Return the (X, Y) coordinate for the center point of the cell that contains the specified text.  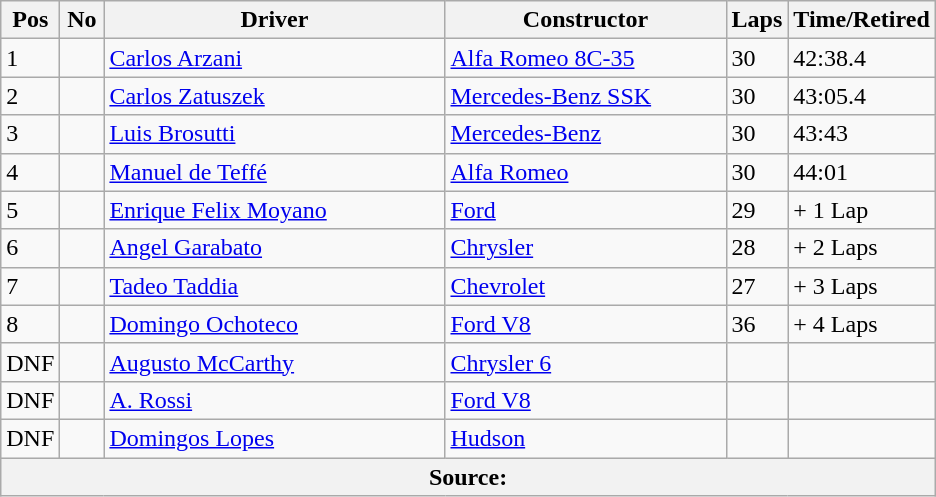
27 (757, 286)
Driver (274, 20)
5 (30, 210)
Angel Garabato (274, 248)
Luis Brosutti (274, 134)
+ 4 Laps (862, 324)
Constructor (586, 20)
6 (30, 248)
2 (30, 96)
3 (30, 134)
Time/Retired (862, 20)
44:01 (862, 172)
Chrysler (586, 248)
4 (30, 172)
36 (757, 324)
Carlos Zatuszek (274, 96)
7 (30, 286)
+ 3 Laps (862, 286)
42:38.4 (862, 58)
A. Rossi (274, 400)
Ford (586, 210)
Source: (468, 477)
Domingo Ochoteco (274, 324)
Alfa Romeo 8C-35 (586, 58)
Tadeo Taddia (274, 286)
43:05.4 (862, 96)
43:43 (862, 134)
+ 2 Laps (862, 248)
Laps (757, 20)
Carlos Arzani (274, 58)
8 (30, 324)
Chevrolet (586, 286)
Mercedes-Benz (586, 134)
+ 1 Lap (862, 210)
Hudson (586, 438)
Manuel de Teffé (274, 172)
Chrysler 6 (586, 362)
Pos (30, 20)
Alfa Romeo (586, 172)
Mercedes-Benz SSK (586, 96)
28 (757, 248)
1 (30, 58)
Enrique Felix Moyano (274, 210)
Augusto McCarthy (274, 362)
29 (757, 210)
Domingos Lopes (274, 438)
No (82, 20)
